Return (x, y) of the center of cell containing provided text 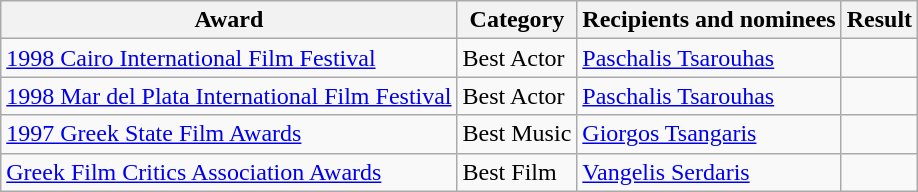
Recipients and nominees (709, 20)
Best Music (517, 134)
Vangelis Serdaris (709, 172)
Result (879, 20)
1998 Cairo International Film Festival (229, 58)
1998 Mar del Plata International Film Festival (229, 96)
Giorgos Tsangaris (709, 134)
Best Film (517, 172)
Category (517, 20)
Greek Film Critics Association Awards (229, 172)
1997 Greek State Film Awards (229, 134)
Award (229, 20)
